Scan for the cell matching the given text and deliver its [x, y] coordinate at center. 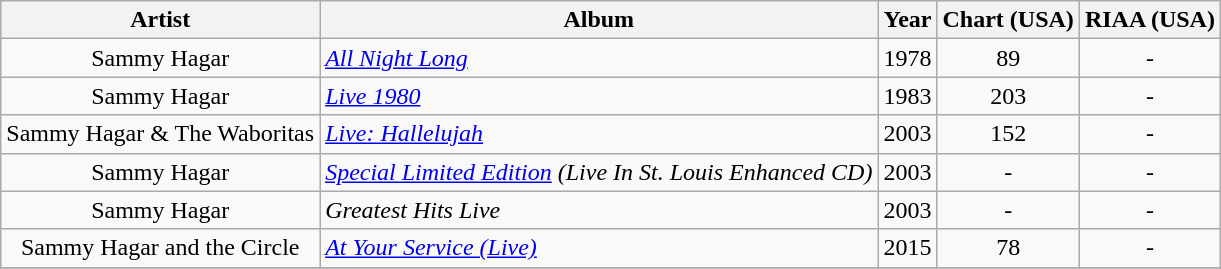
152 [1008, 134]
Chart (USA) [1008, 20]
Album [599, 20]
Live 1980 [599, 96]
203 [1008, 96]
2015 [908, 248]
Sammy Hagar and the Circle [160, 248]
1978 [908, 58]
Greatest Hits Live [599, 210]
89 [1008, 58]
Live: Hallelujah [599, 134]
78 [1008, 248]
All Night Long [599, 58]
Artist [160, 20]
Sammy Hagar & The Waboritas [160, 134]
At Your Service (Live) [599, 248]
1983 [908, 96]
Special Limited Edition (Live In St. Louis Enhanced CD) [599, 172]
RIAA (USA) [1150, 20]
Year [908, 20]
